Scan for the cell matching the given text and deliver its [X, Y] coordinate at center. 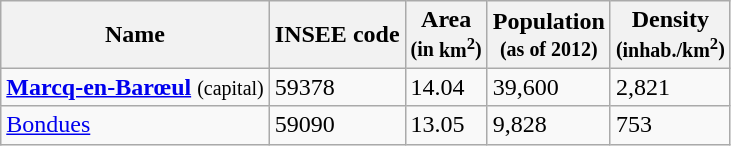
INSEE code [337, 34]
Name [136, 34]
9,828 [548, 125]
Marcq-en-Barœul (capital) [136, 87]
Bondues [136, 125]
59378 [337, 87]
Area(in km2) [446, 34]
39,600 [548, 87]
2,821 [670, 87]
753 [670, 125]
14.04 [446, 87]
Density(inhab./km2) [670, 34]
13.05 [446, 125]
Population(as of 2012) [548, 34]
59090 [337, 125]
